Detect which cell encompasses the target text, then output its (X, Y) center coordinate. 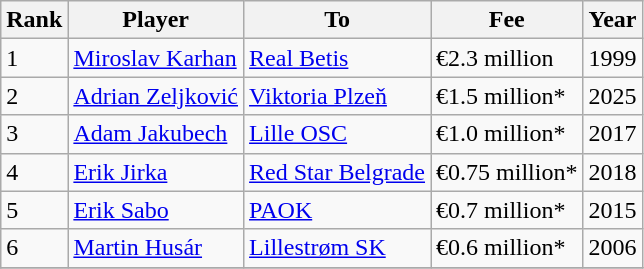
€0.7 million* (507, 210)
6 (34, 248)
5 (34, 210)
2006 (612, 248)
To (338, 20)
1999 (612, 58)
€1.0 million* (507, 134)
2018 (612, 172)
Martin Husár (156, 248)
Red Star Belgrade (338, 172)
2015 (612, 210)
Lillestrøm SK (338, 248)
Miroslav Karhan (156, 58)
Adam Jakubech (156, 134)
2 (34, 96)
Fee (507, 20)
PAOK (338, 210)
3 (34, 134)
€2.3 million (507, 58)
Year (612, 20)
Adrian Zeljković (156, 96)
1 (34, 58)
2025 (612, 96)
Lille OSC (338, 134)
Rank (34, 20)
Erik Sabo (156, 210)
Viktoria Plzeň (338, 96)
Erik Jirka (156, 172)
Player (156, 20)
€0.6 million* (507, 248)
€1.5 million* (507, 96)
€0.75 million* (507, 172)
4 (34, 172)
2017 (612, 134)
Real Betis (338, 58)
